Find where the given text appears and provide that cell's center as (x, y) coordinate. 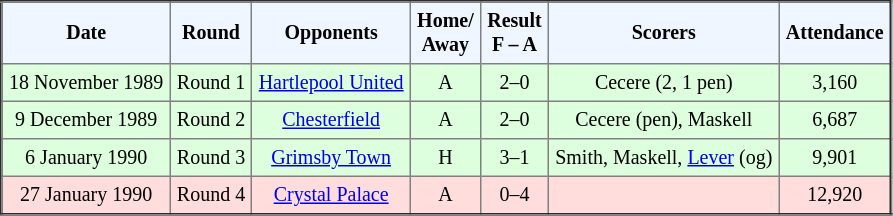
9,901 (835, 158)
27 January 1990 (86, 195)
Scorers (664, 33)
18 November 1989 (86, 83)
3–1 (514, 158)
Round (211, 33)
Grimsby Town (331, 158)
12,920 (835, 195)
Date (86, 33)
H (445, 158)
Home/Away (445, 33)
Chesterfield (331, 120)
0–4 (514, 195)
Cecere (2, 1 pen) (664, 83)
Round 3 (211, 158)
Round 4 (211, 195)
Crystal Palace (331, 195)
Round 2 (211, 120)
3,160 (835, 83)
Attendance (835, 33)
Round 1 (211, 83)
Opponents (331, 33)
6,687 (835, 120)
Smith, Maskell, Lever (og) (664, 158)
Cecere (pen), Maskell (664, 120)
ResultF – A (514, 33)
Hartlepool United (331, 83)
9 December 1989 (86, 120)
6 January 1990 (86, 158)
